Search for the cell housing the specified text and yield its [x, y] center coordinate. 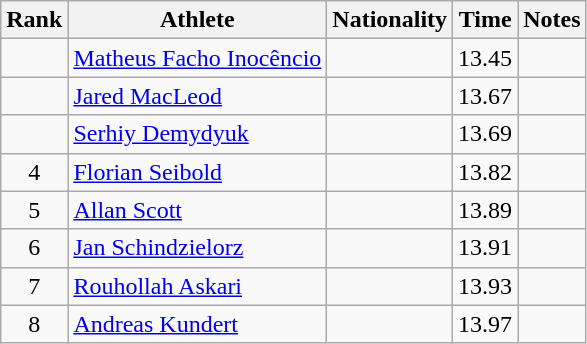
13.97 [486, 324]
Serhiy Demydyuk [198, 134]
7 [34, 286]
Andreas Kundert [198, 324]
13.82 [486, 172]
Nationality [390, 20]
4 [34, 172]
Jared MacLeod [198, 96]
6 [34, 248]
Jan Schindzielorz [198, 248]
Florian Seibold [198, 172]
Rouhollah Askari [198, 286]
13.89 [486, 210]
13.93 [486, 286]
13.69 [486, 134]
Rank [34, 20]
8 [34, 324]
Athlete [198, 20]
13.91 [486, 248]
Notes [552, 20]
Allan Scott [198, 210]
13.67 [486, 96]
13.45 [486, 58]
Time [486, 20]
Matheus Facho Inocêncio [198, 58]
5 [34, 210]
